Pinpoint the cell where the given text exists, returning its [X, Y] midpoint coordinate. 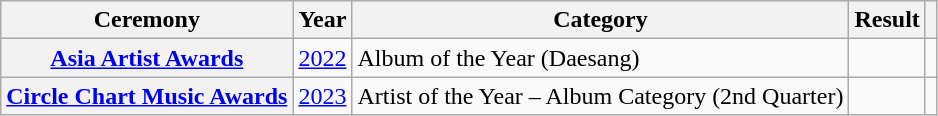
Ceremony [147, 20]
Result [887, 20]
Asia Artist Awards [147, 58]
Year [322, 20]
Category [600, 20]
2023 [322, 96]
Circle Chart Music Awards [147, 96]
2022 [322, 58]
Album of the Year (Daesang) [600, 58]
Artist of the Year – Album Category (2nd Quarter) [600, 96]
